Locate the cell with the specified text and output its (X, Y) center coordinate. 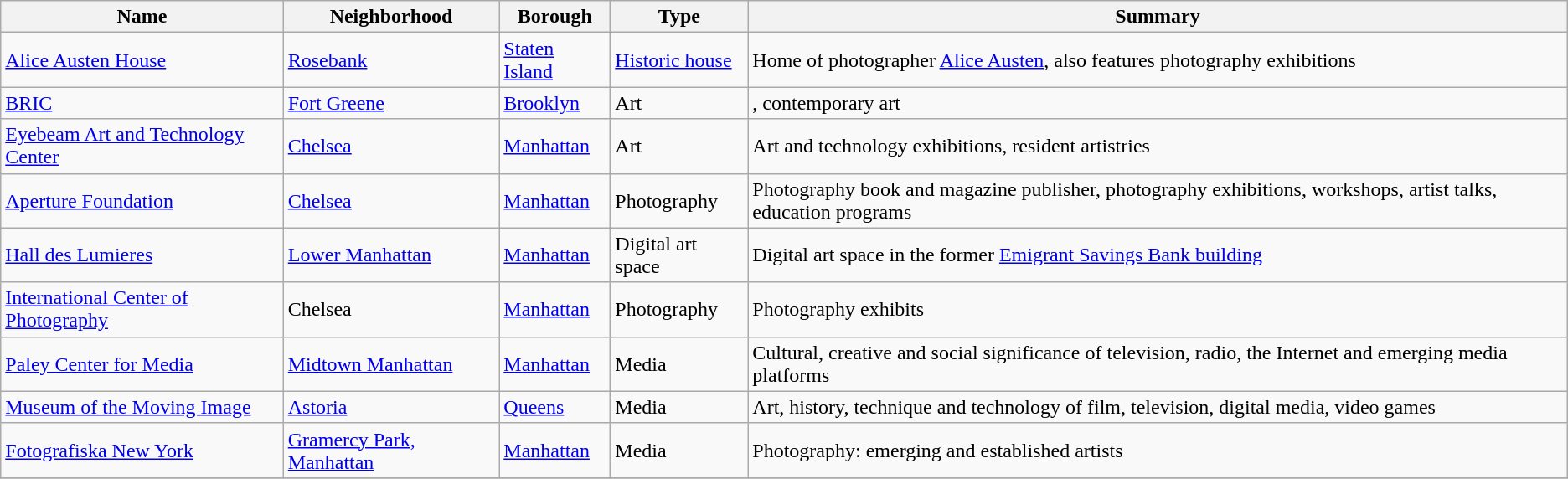
Brooklyn (554, 103)
Queens (554, 407)
Paley Center for Media (142, 363)
Art and technology exhibitions, resident artistries (1158, 146)
Eyebeam Art and Technology Center (142, 146)
Museum of the Moving Image (142, 407)
Staten Island (554, 60)
, contemporary art (1158, 103)
Gramercy Park, Manhattan (391, 451)
International Center of Photography (142, 310)
Aperture Foundation (142, 201)
Fotografiska New York (142, 451)
Digital art space in the former Emigrant Savings Bank building (1158, 255)
Midtown Manhattan (391, 363)
Cultural, creative and social significance of television, radio, the Internet and emerging media platforms (1158, 363)
Summary (1158, 17)
Borough (554, 17)
Alice Austen House (142, 60)
Home of photographer Alice Austen, also features photography exhibitions (1158, 60)
Hall des Lumieres (142, 255)
Lower Manhattan (391, 255)
Fort Greene (391, 103)
Digital art space (679, 255)
Historic house (679, 60)
Photography book and magazine publisher, photography exhibitions, workshops, artist talks, education programs (1158, 201)
BRIC (142, 103)
Astoria (391, 407)
Photography: emerging and established artists (1158, 451)
Art, history, technique and technology of film, television, digital media, video games (1158, 407)
Rosebank (391, 60)
Name (142, 17)
Photography exhibits (1158, 310)
Neighborhood (391, 17)
Type (679, 17)
